Search for the cell housing the specified text and yield its (x, y) center coordinate. 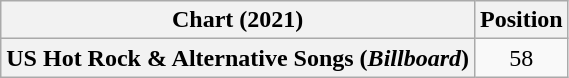
Position (521, 20)
US Hot Rock & Alternative Songs (Billboard) (238, 58)
58 (521, 58)
Chart (2021) (238, 20)
